Locate the cell with the specified text and output its [X, Y] center coordinate. 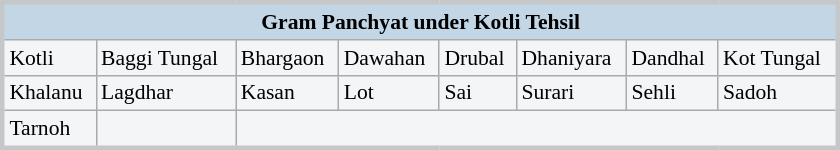
Kotli [50, 57]
Lot [390, 93]
Dhaniyara [571, 57]
Dandhal [672, 57]
Bhargaon [288, 57]
Kot Tungal [778, 57]
Dawahan [390, 57]
Drubal [478, 57]
Tarnoh [50, 130]
Gram Panchyat under Kotli Tehsil [421, 20]
Surari [571, 93]
Khalanu [50, 93]
Baggi Tungal [166, 57]
Sehli [672, 93]
Sadoh [778, 93]
Kasan [288, 93]
Lagdhar [166, 93]
Sai [478, 93]
